From the cell containing the given text, extract its center point as [X, Y] coordinate. 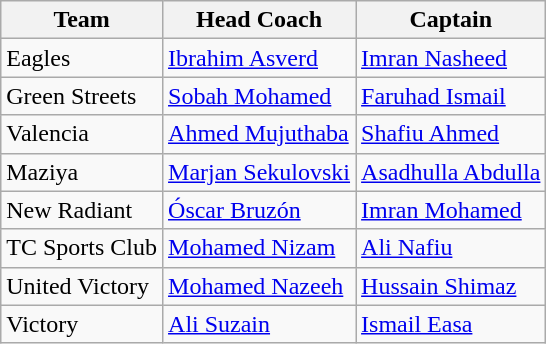
Imran Nasheed [451, 58]
Captain [451, 20]
Ali Suzain [260, 324]
Ahmed Mujuthaba [260, 134]
Imran Mohamed [451, 210]
Valencia [82, 134]
New Radiant [82, 210]
United Victory [82, 286]
Mohamed Nizam [260, 248]
Marjan Sekulovski [260, 172]
Ali Nafiu [451, 248]
Óscar Bruzón [260, 210]
Shafiu Ahmed [451, 134]
Maziya [82, 172]
TC Sports Club [82, 248]
Head Coach [260, 20]
Sobah Mohamed [260, 96]
Green Streets [82, 96]
Mohamed Nazeeh [260, 286]
Victory [82, 324]
Hussain Shimaz [451, 286]
Ismail Easa [451, 324]
Faruhad Ismail [451, 96]
Team [82, 20]
Eagles [82, 58]
Asadhulla Abdulla [451, 172]
Ibrahim Asverd [260, 58]
